Scan for the cell matching the given text and deliver its [x, y] coordinate at center. 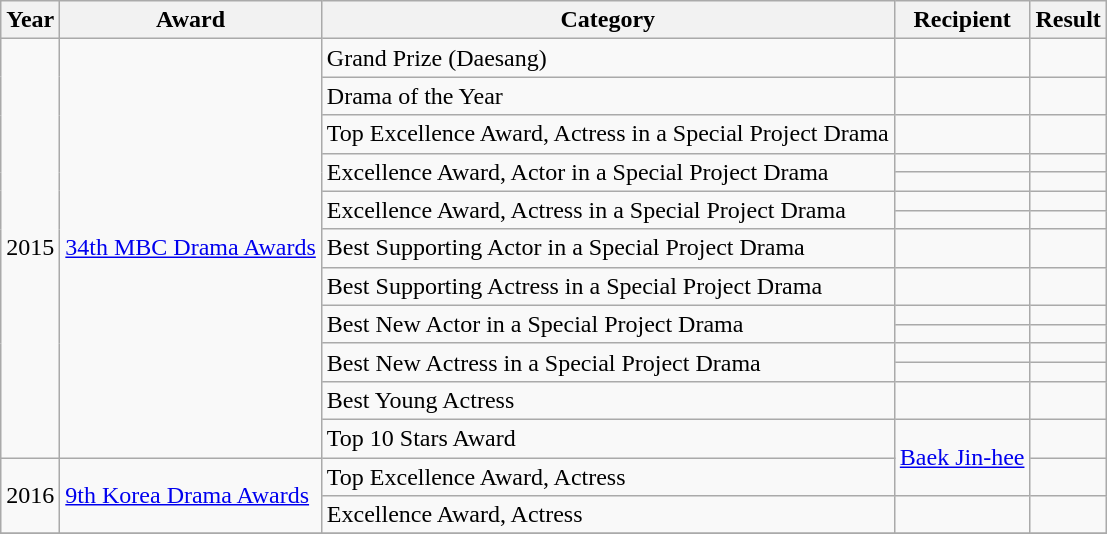
2015 [30, 248]
Result [1068, 20]
Award [191, 20]
Excellence Award, Actress in a Special Project Drama [608, 210]
Best New Actor in a Special Project Drama [608, 324]
Top 10 Stars Award [608, 438]
Recipient [962, 20]
Top Excellence Award, Actress in a Special Project Drama [608, 134]
Best Young Actress [608, 400]
Best Supporting Actress in a Special Project Drama [608, 286]
Excellence Award, Actor in a Special Project Drama [608, 172]
Top Excellence Award, Actress [608, 477]
Grand Prize (Daesang) [608, 58]
Category [608, 20]
Year [30, 20]
9th Korea Drama Awards [191, 496]
2016 [30, 496]
Drama of the Year [608, 96]
Best New Actress in a Special Project Drama [608, 362]
Baek Jin-hee [962, 457]
Best Supporting Actor in a Special Project Drama [608, 248]
34th MBC Drama Awards [191, 248]
Excellence Award, Actress [608, 515]
